Output the (X, Y) coordinate of the center of the cell containing the given text.  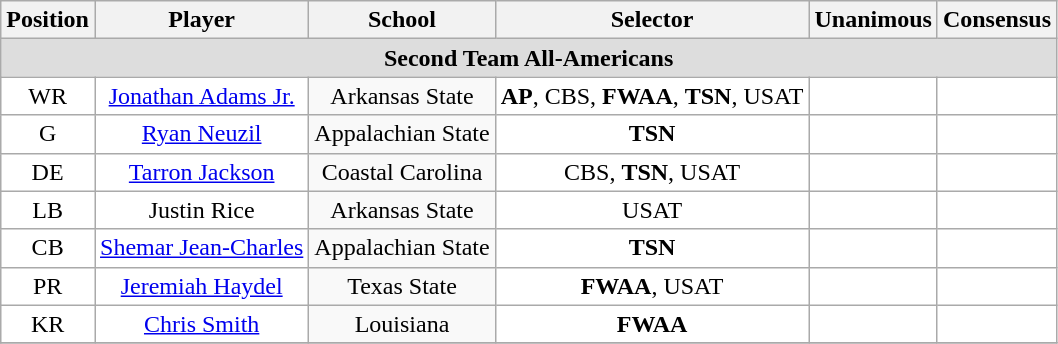
Jonathan Adams Jr. (201, 96)
Tarron Jackson (201, 172)
AP, CBS, FWAA, TSN, USAT (652, 96)
Louisiana (402, 324)
Texas State (402, 286)
Shemar Jean-Charles (201, 248)
DE (48, 172)
WR (48, 96)
G (48, 134)
Player (201, 20)
Selector (652, 20)
Justin Rice (201, 210)
School (402, 20)
FWAA, USAT (652, 286)
Chris Smith (201, 324)
USAT (652, 210)
CB (48, 248)
Ryan Neuzil (201, 134)
FWAA (652, 324)
Position (48, 20)
Unanimous (873, 20)
KR (48, 324)
Jeremiah Haydel (201, 286)
CBS, TSN, USAT (652, 172)
LB (48, 210)
Consensus (996, 20)
Coastal Carolina (402, 172)
Second Team All-Americans (529, 58)
PR (48, 286)
